Detect which cell encompasses the target text, then output its (X, Y) center coordinate. 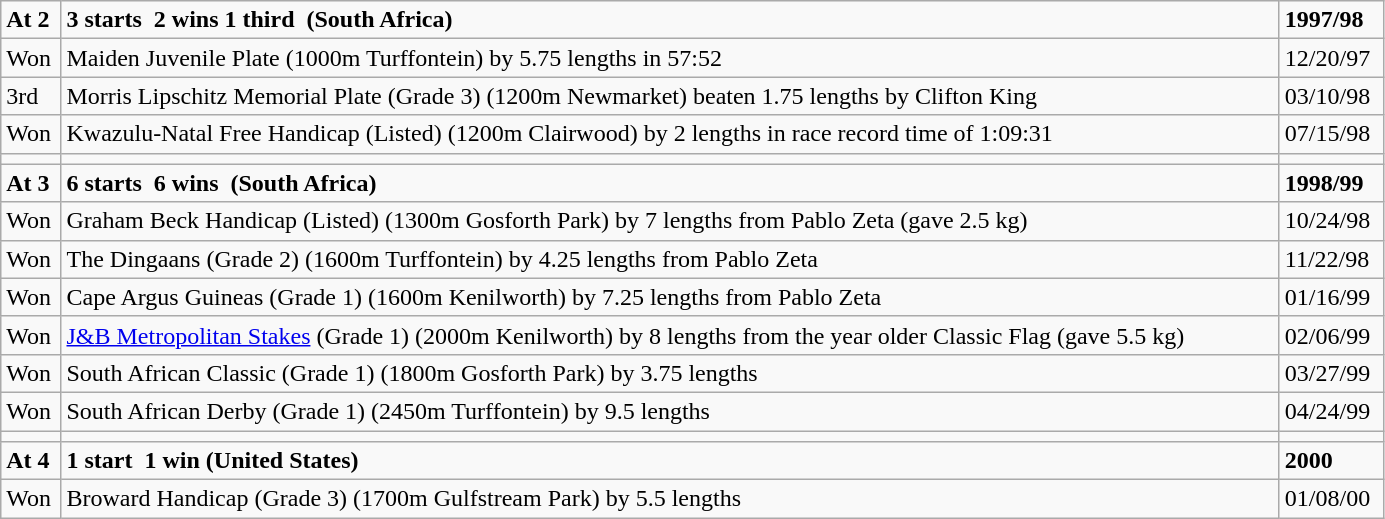
South African Classic (Grade 1) (1800m Gosforth Park) by 3.75 lengths (670, 373)
12/20/97 (1331, 58)
1 start 1 win (United States) (670, 461)
11/22/98 (1331, 259)
2000 (1331, 461)
J&B Metropolitan Stakes (Grade 1) (2000m Kenilworth) by 8 lengths from the year older Classic Flag (gave 5.5 kg) (670, 335)
1997/98 (1331, 20)
10/24/98 (1331, 221)
07/15/98 (1331, 134)
Maiden Juvenile Plate (1000m Turffontein) by 5.75 lengths in 57:52 (670, 58)
At 2 (31, 20)
Cape Argus Guineas (Grade 1) (1600m Kenilworth) by 7.25 lengths from Pablo Zeta (670, 297)
03/10/98 (1331, 96)
1998/99 (1331, 183)
02/06/99 (1331, 335)
At 4 (31, 461)
At 3 (31, 183)
The Dingaans (Grade 2) (1600m Turffontein) by 4.25 lengths from Pablo Zeta (670, 259)
Broward Handicap (Grade 3) (1700m Gulfstream Park) by 5.5 lengths (670, 499)
03/27/99 (1331, 373)
3rd (31, 96)
Kwazulu-Natal Free Handicap (Listed) (1200m Clairwood) by 2 lengths in race record time of 1:09:31 (670, 134)
South African Derby (Grade 1) (2450m Turffontein) by 9.5 lengths (670, 411)
01/08/00 (1331, 499)
01/16/99 (1331, 297)
Graham Beck Handicap (Listed) (1300m Gosforth Park) by 7 lengths from Pablo Zeta (gave 2.5 kg) (670, 221)
04/24/99 (1331, 411)
6 starts 6 wins (South Africa) (670, 183)
Morris Lipschitz Memorial Plate (Grade 3) (1200m Newmarket) beaten 1.75 lengths by Clifton King (670, 96)
3 starts 2 wins 1 third (South Africa) (670, 20)
